From the cell containing the given text, extract its center point as [X, Y] coordinate. 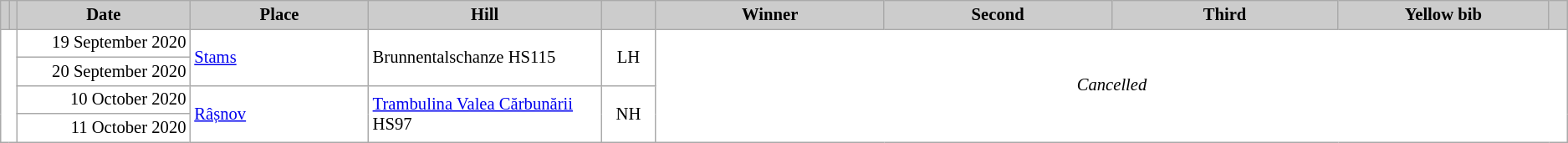
11 October 2020 [104, 128]
Brunnentalschanze HS115 [485, 57]
Cancelled [1111, 85]
19 September 2020 [104, 43]
Second [998, 14]
Place [279, 14]
20 September 2020 [104, 71]
Winner [769, 14]
10 October 2020 [104, 100]
Third [1224, 14]
Trambulina Valea Cărbunării HS97 [485, 114]
Date [104, 14]
Stams [279, 57]
Yellow bib [1443, 14]
LH [629, 57]
NH [629, 114]
Râșnov [279, 114]
Hill [485, 14]
